Capture the cell that displays the provided text and extract its (x, y) central coordinate. 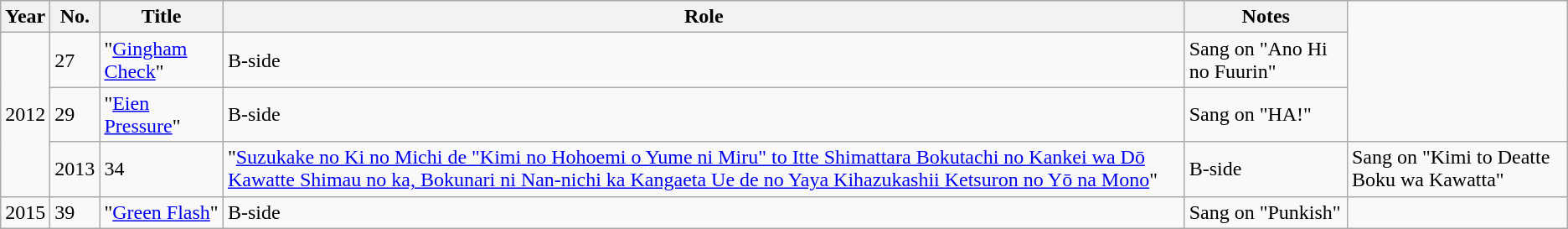
Sang on "HA!" (1266, 114)
Sang on "Punkish" (1266, 212)
2015 (25, 212)
Year (25, 17)
29 (75, 114)
Sang on "Kimi to Deatte Boku wa Kawatta" (1457, 169)
"Eien Pressure" (162, 114)
No. (75, 17)
Role (704, 17)
27 (75, 60)
"Gingham Check" (162, 60)
Sang on "Ano Hi no Fuurin" (1266, 60)
39 (75, 212)
2012 (25, 114)
"Green Flash" (162, 212)
Title (162, 17)
34 (162, 169)
Notes (1266, 17)
2013 (75, 169)
